Find where the given text appears and provide that cell's center as [x, y] coordinate. 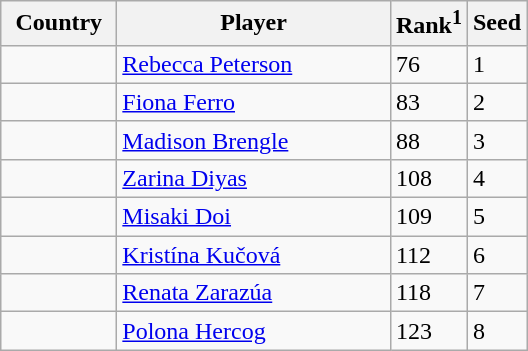
Polona Hercog [254, 331]
Misaki Doi [254, 217]
83 [428, 102]
3 [496, 140]
5 [496, 217]
Rebecca Peterson [254, 64]
2 [496, 102]
6 [496, 255]
Zarina Diyas [254, 178]
Rank1 [428, 24]
Renata Zarazúa [254, 293]
Fiona Ferro [254, 102]
Kristína Kučová [254, 255]
76 [428, 64]
109 [428, 217]
112 [428, 255]
108 [428, 178]
Seed [496, 24]
7 [496, 293]
8 [496, 331]
4 [496, 178]
88 [428, 140]
Player [254, 24]
Country [59, 24]
118 [428, 293]
Madison Brengle [254, 140]
1 [496, 64]
123 [428, 331]
